Provide the [x, y] coordinate of the cell's center where the given text is located.  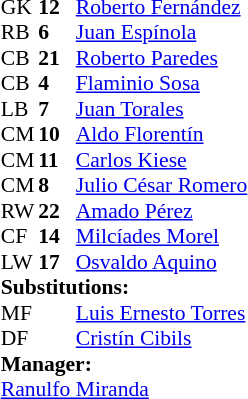
CF [20, 237]
7 [57, 109]
10 [57, 135]
Julio César Romero [162, 185]
Carlos Kiese [162, 160]
LB [20, 109]
Roberto Paredes [162, 58]
Aldo Florentín [162, 135]
Manager: [124, 364]
8 [57, 185]
17 [57, 262]
Luis Ernesto Torres [162, 313]
Juan Espínola [162, 33]
4 [57, 83]
DF [20, 339]
Osvaldo Aquino [162, 262]
22 [57, 211]
11 [57, 160]
Flaminio Sosa [162, 83]
Amado Pérez [162, 211]
21 [57, 58]
MF [20, 313]
Juan Torales [162, 109]
Cristín Cibils [162, 339]
Milcíades Morel [162, 237]
Substitutions: [124, 287]
LW [20, 262]
14 [57, 237]
RB [20, 33]
RW [20, 211]
6 [57, 33]
